Locate the cell with the specified text and output its (X, Y) center coordinate. 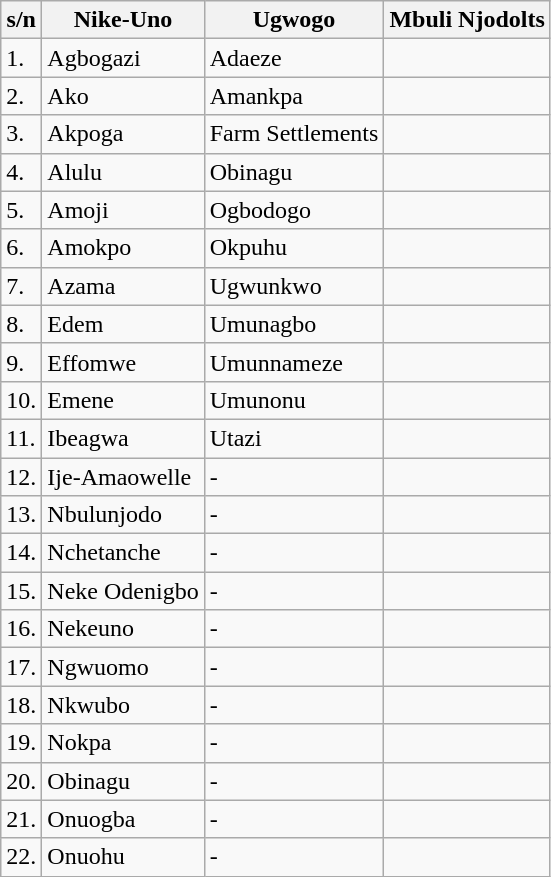
Effomwe (123, 362)
17. (22, 667)
Nchetanche (123, 553)
Akpoga (123, 134)
8. (22, 324)
Umunnameze (294, 362)
Utazi (294, 438)
Onuogba (123, 819)
12. (22, 477)
4. (22, 172)
21. (22, 819)
10. (22, 400)
Ngwuomo (123, 667)
Ije-Amaowelle (123, 477)
Adaeze (294, 58)
6. (22, 248)
7. (22, 286)
Agbogazi (123, 58)
Edem (123, 324)
5. (22, 210)
Nkwubo (123, 705)
Nbulunjodo (123, 515)
Ako (123, 96)
s/n (22, 20)
Ibeagwa (123, 438)
Emene (123, 400)
Ugwogo (294, 20)
Nekeuno (123, 629)
Neke Odenigbo (123, 591)
Ugwunkwo (294, 286)
18. (22, 705)
15. (22, 591)
3. (22, 134)
19. (22, 743)
20. (22, 781)
16. (22, 629)
13. (22, 515)
Ogbodogo (294, 210)
11. (22, 438)
Nike-Uno (123, 20)
Mbuli Njodolts (467, 20)
Farm Settlements (294, 134)
Nokpa (123, 743)
9. (22, 362)
Onuohu (123, 857)
Amokpo (123, 248)
Amankpa (294, 96)
Okpuhu (294, 248)
22. (22, 857)
14. (22, 553)
Azama (123, 286)
Umunagbo (294, 324)
2. (22, 96)
1. (22, 58)
Amoji (123, 210)
Alulu (123, 172)
Umunonu (294, 400)
